Find where the given text appears and provide that cell's center as (x, y) coordinate. 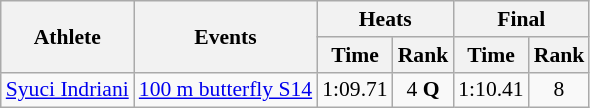
4 Q (424, 90)
Final (521, 19)
Heats (385, 19)
8 (560, 90)
Syuci Indriani (68, 90)
Events (226, 36)
100 m butterfly S14 (226, 90)
1:09.71 (354, 90)
1:10.41 (490, 90)
Athlete (68, 36)
